Extract the (x, y) coordinate from the center of the cell holding the provided text.  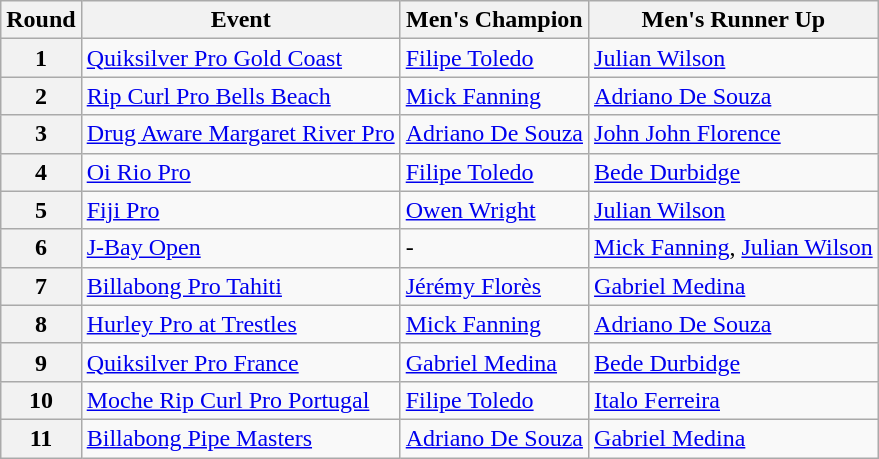
1 (41, 58)
Fiji Pro (240, 210)
Italo Ferreira (734, 400)
J-Bay Open (240, 248)
Billabong Pro Tahiti (240, 286)
Event (240, 20)
Moche Rip Curl Pro Portugal (240, 400)
- (494, 248)
Owen Wright (494, 210)
Round (41, 20)
Hurley Pro at Trestles (240, 324)
8 (41, 324)
7 (41, 286)
Mick Fanning, Julian Wilson (734, 248)
4 (41, 172)
Rip Curl Pro Bells Beach (240, 96)
Billabong Pipe Masters (240, 438)
5 (41, 210)
9 (41, 362)
Drug Aware Margaret River Pro (240, 134)
Men's Runner Up (734, 20)
Oi Rio Pro (240, 172)
10 (41, 400)
2 (41, 96)
11 (41, 438)
John John Florence (734, 134)
Jérémy Florès (494, 286)
Men's Champion (494, 20)
6 (41, 248)
Quiksilver Pro Gold Coast (240, 58)
Quiksilver Pro France (240, 362)
3 (41, 134)
